Find where the given text appears and provide that cell's center as [x, y] coordinate. 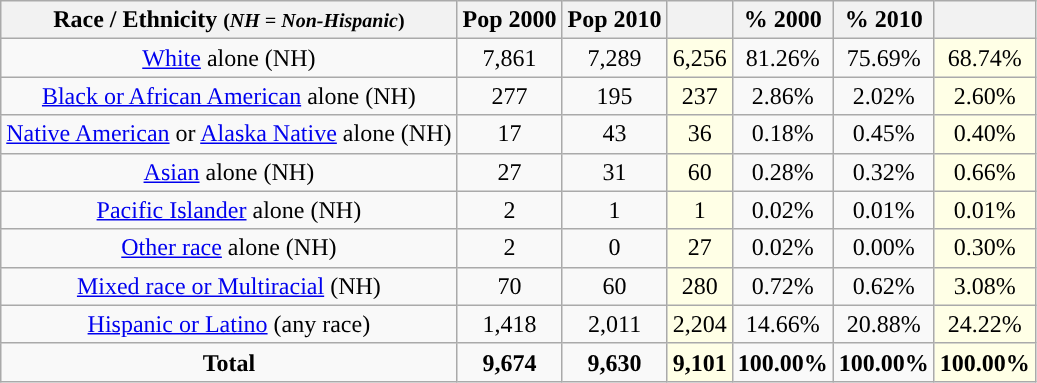
68.74% [984, 58]
75.69% [884, 58]
Asian alone (NH) [229, 172]
Black or African American alone (NH) [229, 96]
% 2010 [884, 20]
2,204 [700, 324]
0.62% [884, 286]
2,011 [614, 324]
Native American or Alaska Native alone (NH) [229, 134]
24.22% [984, 324]
White alone (NH) [229, 58]
0.30% [984, 248]
6,256 [700, 58]
17 [510, 134]
9,630 [614, 362]
36 [700, 134]
237 [700, 96]
9,674 [510, 362]
0.00% [884, 248]
0.72% [782, 286]
2.60% [984, 96]
Total [229, 362]
Hispanic or Latino (any race) [229, 324]
70 [510, 286]
0.28% [782, 172]
9,101 [700, 362]
Pop 2000 [510, 20]
280 [700, 286]
Pop 2010 [614, 20]
2.86% [782, 96]
Pacific Islander alone (NH) [229, 210]
1,418 [510, 324]
Other race alone (NH) [229, 248]
Mixed race or Multiracial (NH) [229, 286]
2.02% [884, 96]
0 [614, 248]
81.26% [782, 58]
7,289 [614, 58]
0.40% [984, 134]
31 [614, 172]
3.08% [984, 286]
7,861 [510, 58]
195 [614, 96]
0.45% [884, 134]
0.66% [984, 172]
277 [510, 96]
% 2000 [782, 20]
43 [614, 134]
14.66% [782, 324]
0.18% [782, 134]
20.88% [884, 324]
Race / Ethnicity (NH = Non-Hispanic) [229, 20]
0.32% [884, 172]
